Scan for the cell matching the given text and deliver its [X, Y] coordinate at center. 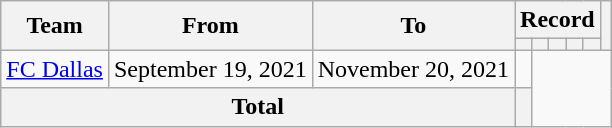
To [413, 26]
From [210, 26]
November 20, 2021 [413, 69]
FC Dallas [55, 69]
Team [55, 26]
September 19, 2021 [210, 69]
Record [558, 20]
Total [258, 107]
